Output the [X, Y] coordinate of the center of the cell containing the given text.  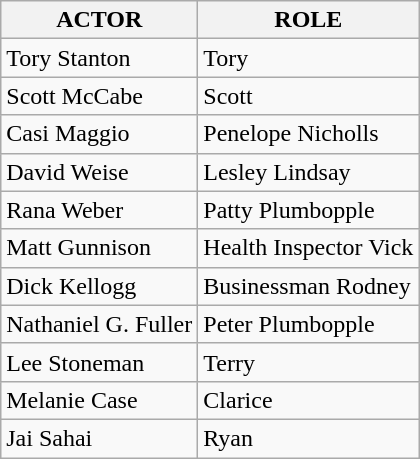
Rana Weber [100, 210]
Scott McCabe [100, 96]
Nathaniel G. Fuller [100, 324]
Jai Sahai [100, 438]
Matt Gunnison [100, 248]
Dick Kellogg [100, 286]
Peter Plumbopple [308, 324]
Tory [308, 58]
Businessman Rodney [308, 286]
Ryan [308, 438]
Patty Plumbopple [308, 210]
Lesley Lindsay [308, 172]
ACTOR [100, 20]
Terry [308, 362]
Penelope Nicholls [308, 134]
Clarice [308, 400]
Lee Stoneman [100, 362]
Health Inspector Vick [308, 248]
Tory Stanton [100, 58]
Melanie Case [100, 400]
David Weise [100, 172]
Casi Maggio [100, 134]
ROLE [308, 20]
Scott [308, 96]
